Identify which cell holds the provided text, then report its (X, Y) central coordinate. 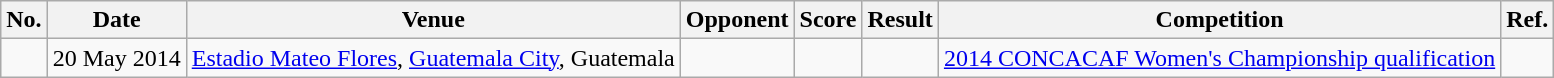
Competition (1219, 20)
Result (900, 20)
20 May 2014 (116, 58)
2014 CONCACAF Women's Championship qualification (1219, 58)
No. (24, 20)
Opponent (737, 20)
Score (828, 20)
Ref. (1528, 20)
Venue (433, 20)
Estadio Mateo Flores, Guatemala City, Guatemala (433, 58)
Date (116, 20)
